Return [x, y] of the center of cell containing provided text 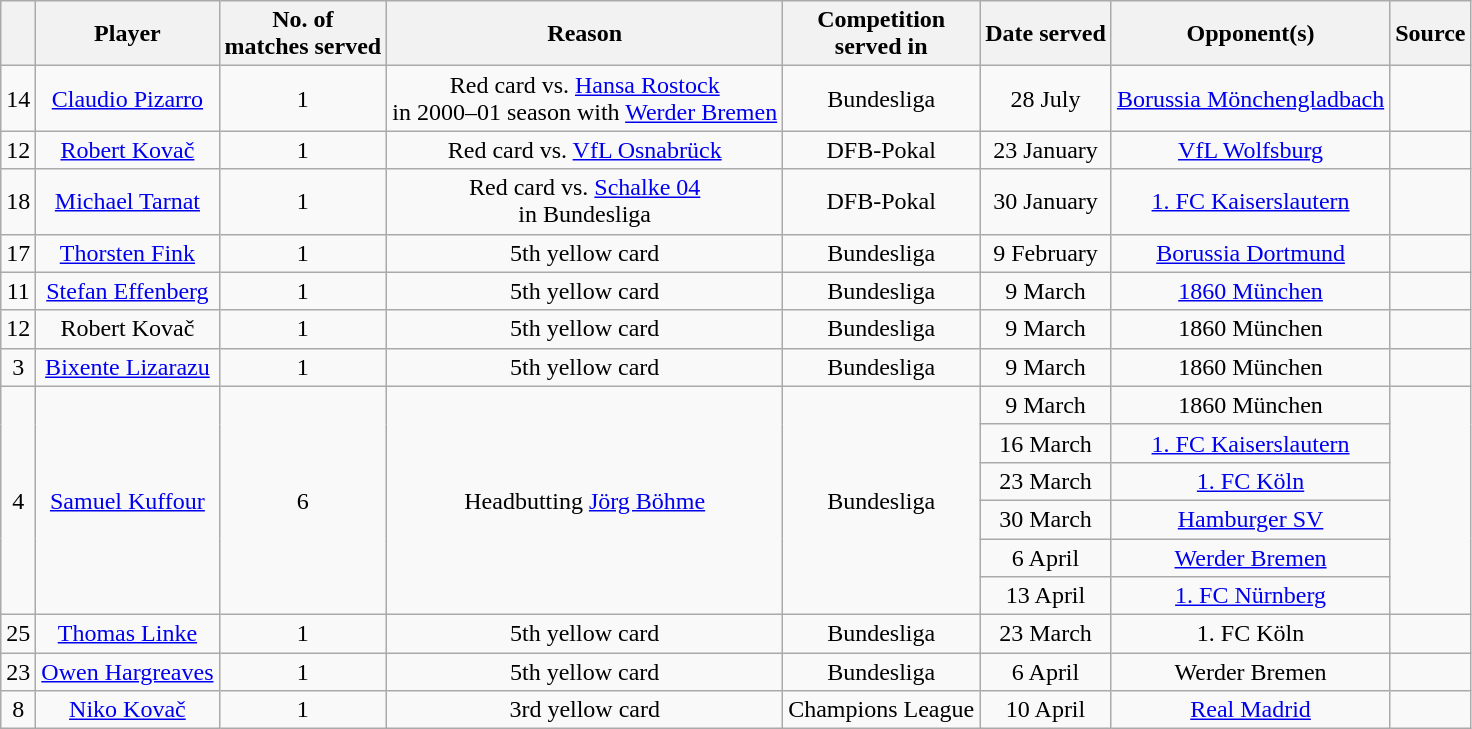
Competition served in [882, 34]
Borussia Dortmund [1250, 253]
Red card vs. VfL Osnabrück [585, 150]
23 January [1046, 150]
8 [18, 710]
13 April [1046, 596]
Owen Hargreaves [128, 672]
VfL Wolfsburg [1250, 150]
Samuel Kuffour [128, 500]
Real Madrid [1250, 710]
Stefan Effenberg [128, 291]
Claudio Pizarro [128, 98]
30 March [1046, 519]
Thomas Linke [128, 634]
Borussia Mönchengladbach [1250, 98]
Hamburger SV [1250, 519]
6 [303, 500]
11 [18, 291]
Red card vs. Schalke 04 in Bundesliga [585, 202]
14 [18, 98]
1. FC Nürnberg [1250, 596]
9 February [1046, 253]
4 [18, 500]
Michael Tarnat [128, 202]
16 March [1046, 443]
Date served [1046, 34]
23 [18, 672]
Opponent(s) [1250, 34]
Headbutting Jörg Böhme [585, 500]
28 July [1046, 98]
Reason [585, 34]
Source [1430, 34]
3 [18, 367]
Thorsten Fink [128, 253]
No. of matches served [303, 34]
25 [18, 634]
3rd yellow card [585, 710]
30 January [1046, 202]
10 April [1046, 710]
Niko Kovač [128, 710]
17 [18, 253]
Red card vs. Hansa Rostock in 2000–01 season with Werder Bremen [585, 98]
Bixente Lizarazu [128, 367]
18 [18, 202]
Champions League [882, 710]
Player [128, 34]
